Output the (X, Y) coordinate of the center of the cell containing the given text.  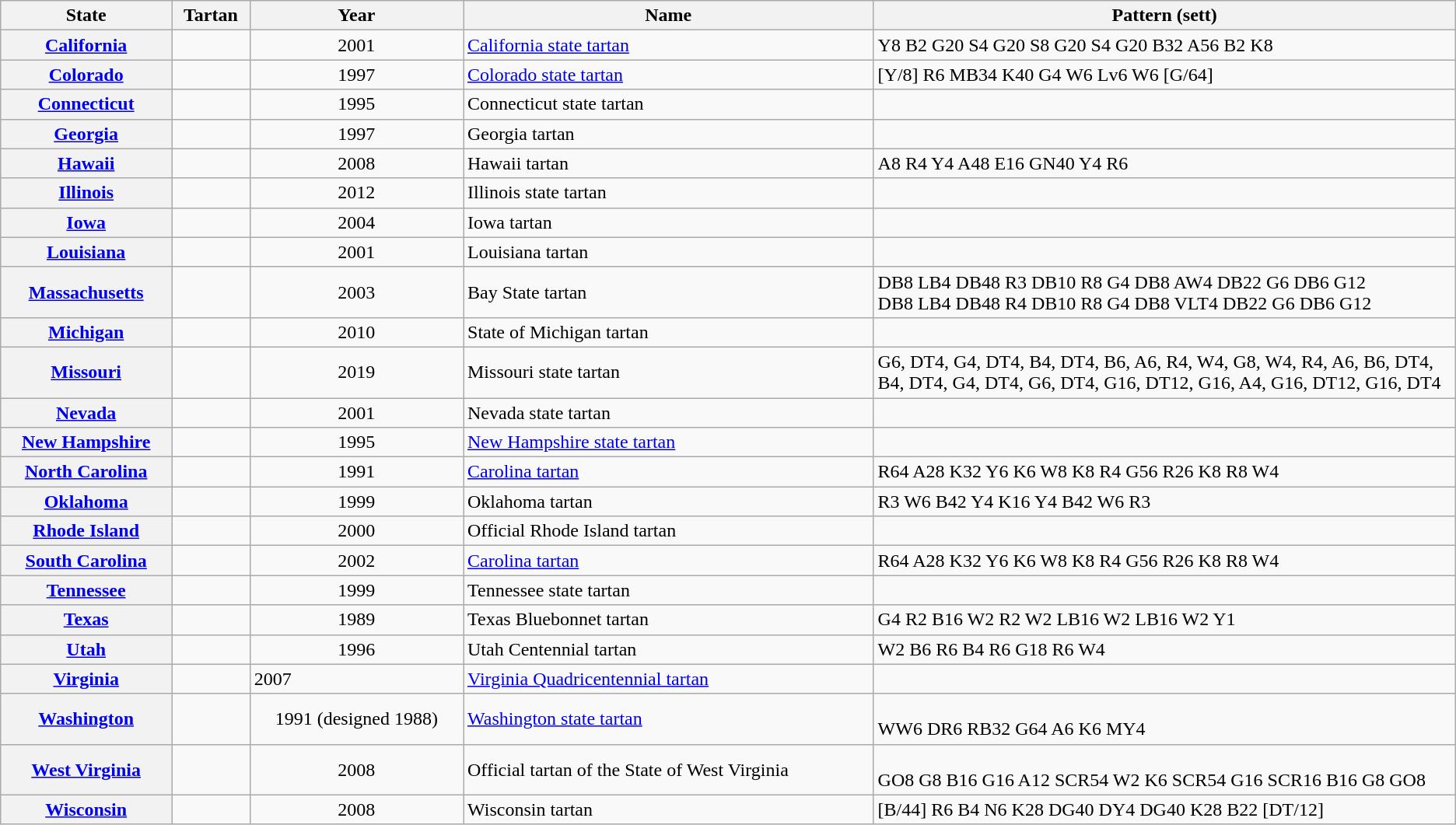
1989 (356, 620)
North Carolina (86, 472)
Missouri state tartan (669, 372)
Louisiana tartan (669, 252)
W2 B6 R6 B4 R6 G18 R6 W4 (1164, 649)
Louisiana (86, 252)
Washington state tartan (669, 718)
1996 (356, 649)
2002 (356, 561)
GO8 G8 B16 G16 A12 SCR54 W2 K6 SCR54 G16 SCR16 B16 G8 GO8 (1164, 770)
Utah Centennial tartan (669, 649)
Virginia Quadricentennial tartan (669, 679)
Tennessee state tartan (669, 590)
New Hampshire (86, 442)
Y8 B2 G20 S4 G20 S8 G20 S4 G20 B32 A56 B2 K8 (1164, 45)
Georgia tartan (669, 134)
Oklahoma tartan (669, 502)
Utah (86, 649)
1991 (designed 1988) (356, 718)
Official tartan of the State of West Virginia (669, 770)
Colorado state tartan (669, 75)
State (86, 16)
Missouri (86, 372)
Oklahoma (86, 502)
Massachusetts (86, 292)
South Carolina (86, 561)
Wisconsin tartan (669, 809)
G6, DT4, G4, DT4, B4, DT4, B6, A6, R4, W4, G8, W4, R4, A6, B6, DT4, B4, DT4, G4, DT4, G6, DT4, G16, DT12, G16, A4, G16, DT12, G16, DT4 (1164, 372)
Bay State tartan (669, 292)
California state tartan (669, 45)
State of Michigan tartan (669, 332)
California (86, 45)
Texas Bluebonnet tartan (669, 620)
Connecticut (86, 104)
Colorado (86, 75)
Nevada (86, 413)
West Virginia (86, 770)
WW6 DR6 RB32 G64 A6 K6 MY4 (1164, 718)
Illinois (86, 193)
Georgia (86, 134)
Texas (86, 620)
G4 R2 B16 W2 R2 W2 LB16 W2 LB16 W2 Y1 (1164, 620)
A8 R4 Y4 A48 E16 GN40 Y4 R6 (1164, 163)
Washington (86, 718)
Tartan (212, 16)
Wisconsin (86, 809)
2004 (356, 222)
Year (356, 16)
Iowa (86, 222)
Michigan (86, 332)
2000 (356, 531)
2019 (356, 372)
Name (669, 16)
2003 (356, 292)
Pattern (sett) (1164, 16)
Nevada state tartan (669, 413)
[Y/8] R6 MB34 K40 G4 W6 Lv6 W6 [G/64] (1164, 75)
DB8 LB4 DB48 R3 DB10 R8 G4 DB8 AW4 DB22 G6 DB6 G12DB8 LB4 DB48 R4 DB10 R8 G4 DB8 VLT4 DB22 G6 DB6 G12 (1164, 292)
[B/44] R6 B4 N6 K28 DG40 DY4 DG40 K28 B22 [DT/12] (1164, 809)
Hawaii (86, 163)
Official Rhode Island tartan (669, 531)
Virginia (86, 679)
Connecticut state tartan (669, 104)
R3 W6 B42 Y4 K16 Y4 B42 W6 R3 (1164, 502)
Hawaii tartan (669, 163)
Iowa tartan (669, 222)
2010 (356, 332)
2012 (356, 193)
Tennessee (86, 590)
New Hampshire state tartan (669, 442)
2007 (356, 679)
Rhode Island (86, 531)
Illinois state tartan (669, 193)
1991 (356, 472)
